Extract the [X, Y] coordinate from the center of the cell holding the provided text.  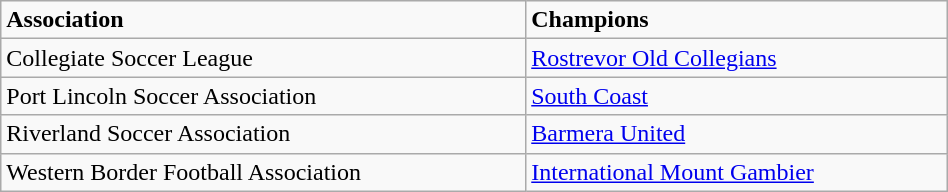
Collegiate Soccer League [264, 58]
International Mount Gambier [737, 172]
South Coast [737, 96]
Champions [737, 20]
Port Lincoln Soccer Association [264, 96]
Association [264, 20]
Western Border Football Association [264, 172]
Rostrevor Old Collegians [737, 58]
Riverland Soccer Association [264, 134]
Barmera United [737, 134]
